From the cell containing the given text, extract its center point as [X, Y] coordinate. 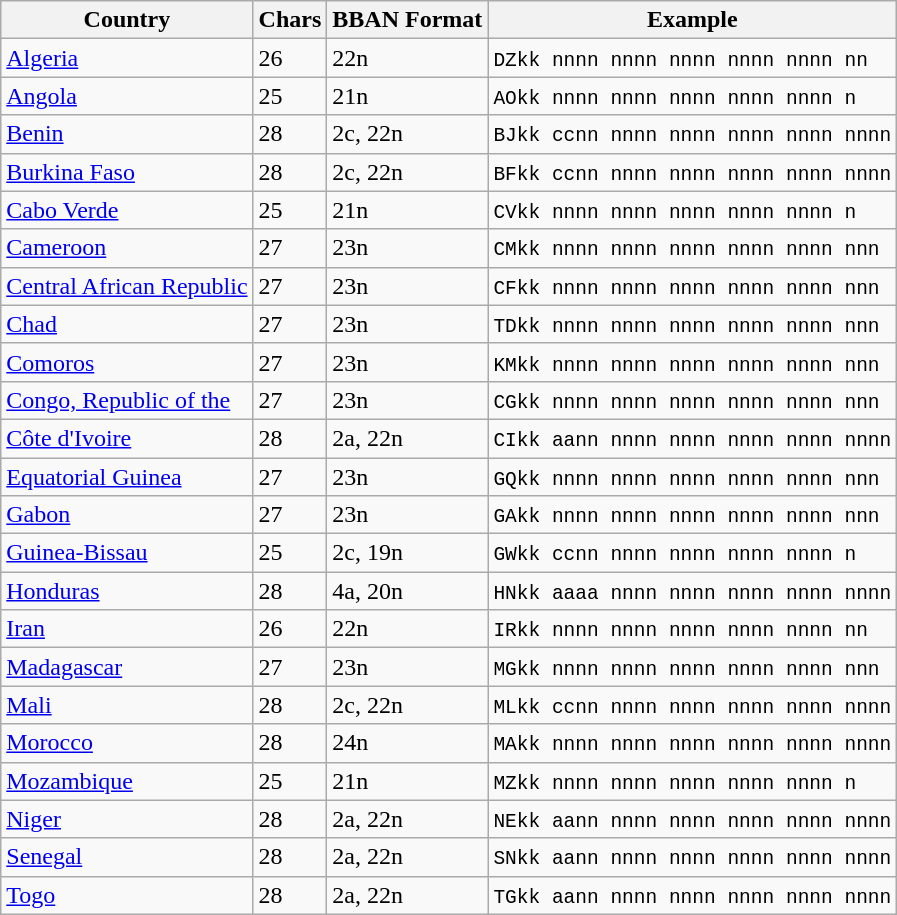
Algeria [127, 58]
GWkk ccnn nnnn nnnn nnnn nnnn n [692, 553]
IRkk nnnn nnnn nnnn nnnn nnnn nn [692, 629]
Mali [127, 705]
MGkk nnnn nnnn nnnn nnnn nnnn nnn [692, 667]
GQkk nnnn nnnn nnnn nnnn nnnn nnn [692, 477]
CMkk nnnn nnnn nnnn nnnn nnnn nnn [692, 248]
CGkk nnnn nnnn nnnn nnnn nnnn nnn [692, 400]
BFkk ccnn nnnn nnnn nnnn nnnn nnnn [692, 172]
Mozambique [127, 781]
Equatorial Guinea [127, 477]
Iran [127, 629]
NEkk aann nnnn nnnn nnnn nnnn nnnn [692, 819]
Burkina Faso [127, 172]
Senegal [127, 857]
Morocco [127, 743]
Benin [127, 134]
Madagascar [127, 667]
MLkk ccnn nnnn nnnn nnnn nnnn nnnn [692, 705]
Angola [127, 96]
Central African Republic [127, 286]
BJkk ccnn nnnn nnnn nnnn nnnn nnnn [692, 134]
Togo [127, 895]
Niger [127, 819]
Congo, Republic of the [127, 400]
AOkk nnnn nnnn nnnn nnnn nnnn n [692, 96]
4a, 20n [408, 591]
Gabon [127, 515]
24n [408, 743]
TGkk aann nnnn nnnn nnnn nnnn nnnn [692, 895]
Country [127, 20]
KMkk nnnn nnnn nnnn nnnn nnnn nnn [692, 362]
GAkk nnnn nnnn nnnn nnnn nnnn nnn [692, 515]
Cabo Verde [127, 210]
Chars [290, 20]
Guinea-Bissau [127, 553]
MAkk nnnn nnnn nnnn nnnn nnnn nnnn [692, 743]
Comoros [127, 362]
TDkk nnnn nnnn nnnn nnnn nnnn nnn [692, 324]
Côte d'Ivoire [127, 438]
Chad [127, 324]
DZkk nnnn nnnn nnnn nnnn nnnn nn [692, 58]
CFkk nnnn nnnn nnnn nnnn nnnn nnn [692, 286]
Example [692, 20]
SNkk aann nnnn nnnn nnnn nnnn nnnn [692, 857]
MZkk nnnn nnnn nnnn nnnn nnnn n [692, 781]
2c, 19n [408, 553]
BBAN Format [408, 20]
Honduras [127, 591]
Cameroon [127, 248]
CVkk nnnn nnnn nnnn nnnn nnnn n [692, 210]
CIkk aann nnnn nnnn nnnn nnnn nnnn [692, 438]
HNkk aaaa nnnn nnnn nnnn nnnn nnnn [692, 591]
